Return the (x, y) coordinate for the center point of the cell that contains the specified text.  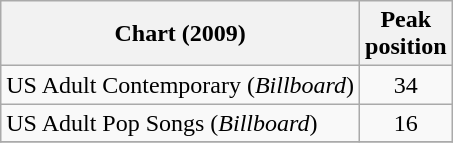
Peak position (406, 34)
US Adult Contemporary (Billboard) (180, 85)
16 (406, 123)
Chart (2009) (180, 34)
34 (406, 85)
US Adult Pop Songs (Billboard) (180, 123)
